Pinpoint the cell where the given text exists, returning its (X, Y) midpoint coordinate. 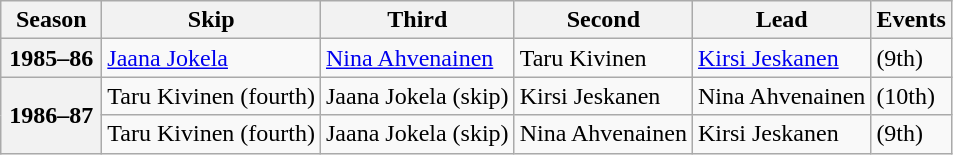
Taru Kivinen (603, 58)
Jaana Jokela (212, 58)
Events (911, 20)
Second (603, 20)
(10th) (911, 96)
Season (52, 20)
Lead (781, 20)
Third (417, 20)
1985–86 (52, 58)
1986–87 (52, 115)
Skip (212, 20)
